Detect which cell encompasses the target text, then output its (x, y) center coordinate. 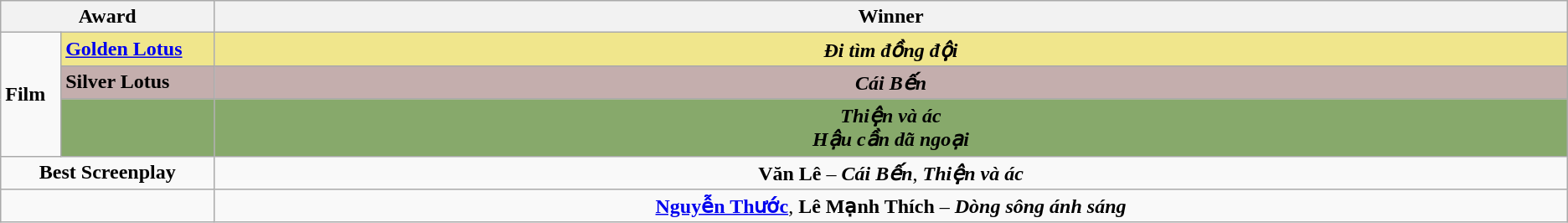
Film (31, 94)
Nguyễn Thước, Lê Mạnh Thích – Dòng sông ánh sáng (891, 206)
Best Screenplay (107, 173)
Cái Bến (891, 82)
Văn Lê – Cái Bến, Thiện và ác (891, 173)
Thiện và ácHậu cần dã ngoại (891, 127)
Silver Lotus (137, 82)
Award (107, 17)
Đi tìm đồng đội (891, 49)
Golden Lotus (137, 49)
Winner (891, 17)
